Locate the cell with the specified text and output its (x, y) center coordinate. 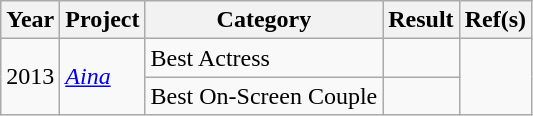
2013 (30, 77)
Best Actress (264, 58)
Year (30, 20)
Result (421, 20)
Aina (102, 77)
Category (264, 20)
Project (102, 20)
Best On-Screen Couple (264, 96)
Ref(s) (495, 20)
